Search for the cell housing the specified text and yield its (x, y) center coordinate. 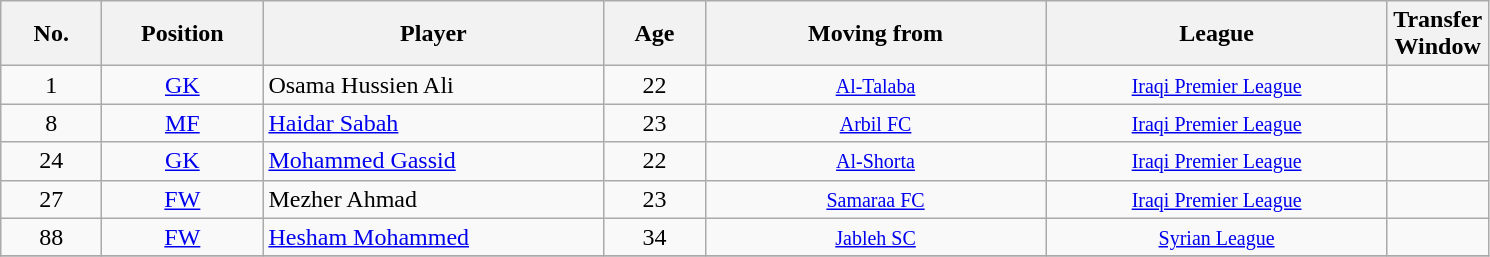
No. (52, 34)
Moving from (876, 34)
88 (52, 237)
Hesham Mohammed (434, 237)
Mohammed Gassid (434, 161)
Transfer Window (1438, 34)
27 (52, 199)
Syrian League (1216, 237)
Al-Talaba (876, 85)
Al-Shorta (876, 161)
Age (654, 34)
Player (434, 34)
1 (52, 85)
Haidar Sabah (434, 123)
Mezher Ahmad (434, 199)
Samaraa FC (876, 199)
Jableh SC (876, 237)
24 (52, 161)
8 (52, 123)
Osama Hussien Ali (434, 85)
Position (182, 34)
MF (182, 123)
34 (654, 237)
Arbil FC (876, 123)
League (1216, 34)
